Locate the cell with the specified text and output its (X, Y) center coordinate. 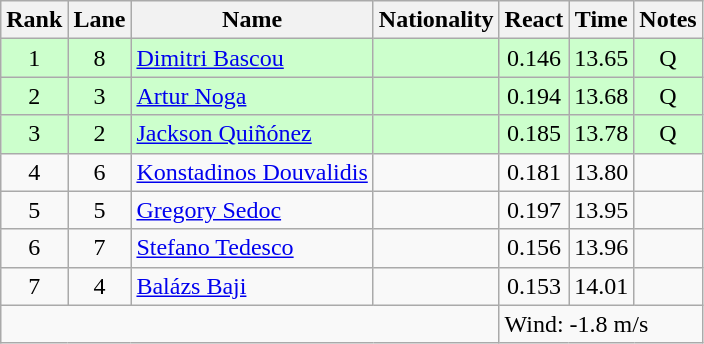
14.01 (602, 286)
13.65 (602, 58)
Rank (34, 20)
13.80 (602, 172)
Time (602, 20)
Jackson Quiñónez (252, 134)
Konstadinos Douvalidis (252, 172)
Notes (668, 20)
Nationality (436, 20)
13.95 (602, 210)
0.146 (534, 58)
Stefano Tedesco (252, 248)
Artur Noga (252, 96)
0.181 (534, 172)
Wind: -1.8 m/s (600, 324)
13.78 (602, 134)
Gregory Sedoc (252, 210)
0.194 (534, 96)
Name (252, 20)
0.197 (534, 210)
Dimitri Bascou (252, 58)
1 (34, 58)
0.185 (534, 134)
13.68 (602, 96)
Balázs Baji (252, 286)
Lane (100, 20)
React (534, 20)
0.153 (534, 286)
0.156 (534, 248)
13.96 (602, 248)
8 (100, 58)
